Extract the (x, y) coordinate from the center of the cell holding the provided text.  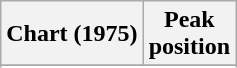
Chart (1975) (72, 34)
Peakposition (189, 34)
